Provide the (X, Y) coordinate of the cell's center where the given text is located.  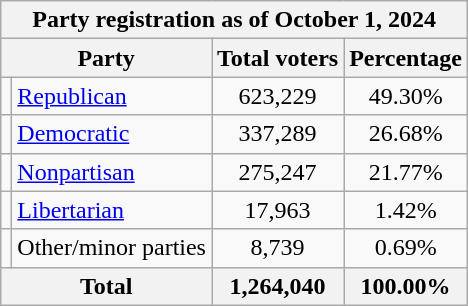
Party (106, 58)
26.68% (406, 134)
Other/minor parties (112, 248)
1.42% (406, 210)
337,289 (278, 134)
Party registration as of October 1, 2024 (234, 20)
1,264,040 (278, 286)
Libertarian (112, 210)
21.77% (406, 172)
49.30% (406, 96)
275,247 (278, 172)
623,229 (278, 96)
Republican (112, 96)
Democratic (112, 134)
100.00% (406, 286)
17,963 (278, 210)
Nonpartisan (112, 172)
Total (106, 286)
8,739 (278, 248)
0.69% (406, 248)
Percentage (406, 58)
Total voters (278, 58)
